For the text-containing cell, return its midpoint in [x, y] coordinate format. 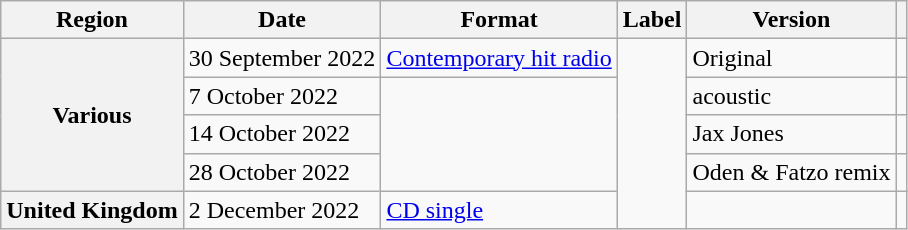
Jax Jones [792, 134]
2 December 2022 [282, 210]
Date [282, 20]
30 September 2022 [282, 58]
Label [652, 20]
Version [792, 20]
7 October 2022 [282, 96]
28 October 2022 [282, 172]
CD single [499, 210]
Region [92, 20]
14 October 2022 [282, 134]
acoustic [792, 96]
Oden & Fatzo remix [792, 172]
Format [499, 20]
United Kingdom [92, 210]
Contemporary hit radio [499, 58]
Various [92, 115]
Original [792, 58]
